Return the [x, y] coordinate for the center point of the cell that contains the specified text.  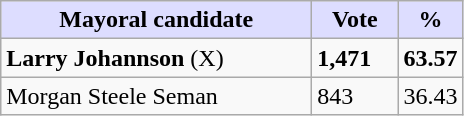
Vote [355, 20]
Morgan Steele Seman [156, 96]
Mayoral candidate [156, 20]
Larry Johannson (X) [156, 58]
1,471 [355, 58]
36.43 [430, 96]
% [430, 20]
63.57 [430, 58]
843 [355, 96]
